Determine the [X, Y] coordinate at the center of the cell enclosing the given text.  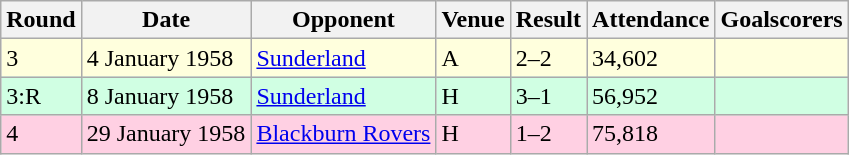
Round [41, 20]
Venue [473, 20]
1–2 [548, 134]
3–1 [548, 96]
2–2 [548, 58]
Blackburn Rovers [344, 134]
3:R [41, 96]
3 [41, 58]
Date [166, 20]
Attendance [651, 20]
Opponent [344, 20]
75,818 [651, 134]
4 January 1958 [166, 58]
A [473, 58]
56,952 [651, 96]
Result [548, 20]
29 January 1958 [166, 134]
8 January 1958 [166, 96]
34,602 [651, 58]
4 [41, 134]
Goalscorers [782, 20]
